Find where the given text appears and provide that cell's center as [X, Y] coordinate. 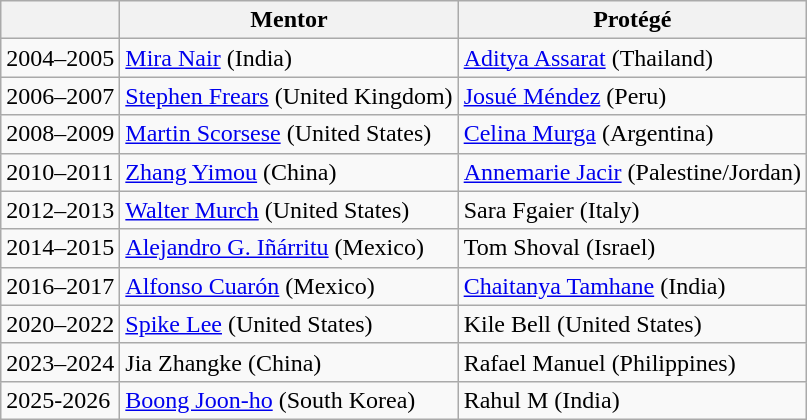
Jia Zhangke (China) [289, 362]
2023–2024 [60, 362]
Alejandro G. Iñárritu (Mexico) [289, 248]
Annemarie Jacir (Palestine/Jordan) [632, 172]
Stephen Frears (United Kingdom) [289, 96]
2012–2013 [60, 210]
Aditya Assarat (Thailand) [632, 58]
Sara Fgaier (Italy) [632, 210]
2010–2011 [60, 172]
2025-2026 [60, 400]
2004–2005 [60, 58]
Walter Murch (United States) [289, 210]
Mentor [289, 20]
Josué Méndez (Peru) [632, 96]
Celina Murga (Argentina) [632, 134]
Protégé [632, 20]
Boong Joon-ho (South Korea) [289, 400]
Tom Shoval (Israel) [632, 248]
Rafael Manuel (Philippines) [632, 362]
2020–2022 [60, 324]
Rahul M (India) [632, 400]
2014–2015 [60, 248]
Kile Bell (United States) [632, 324]
Chaitanya Tamhane (India) [632, 286]
Spike Lee (United States) [289, 324]
Martin Scorsese (United States) [289, 134]
2008–2009 [60, 134]
Zhang Yimou (China) [289, 172]
Alfonso Cuarón (Mexico) [289, 286]
Mira Nair (India) [289, 58]
2006–2007 [60, 96]
2016–2017 [60, 286]
